Provide the (X, Y) coordinate of the cell's center where the given text is located.  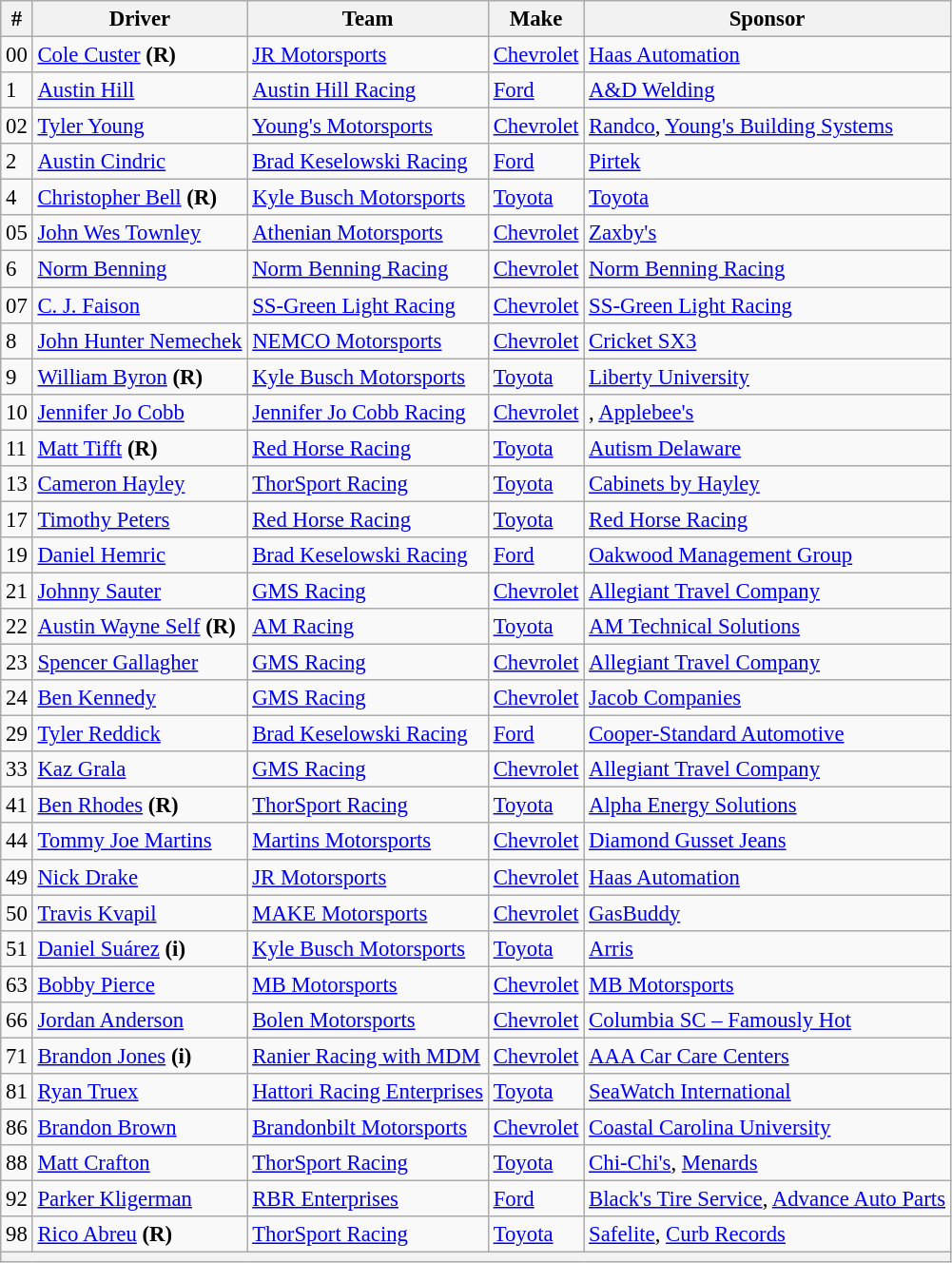
4 (17, 198)
Zaxby's (767, 233)
Ryan Truex (140, 1092)
Bolen Motorsports (368, 1020)
Travis Kvapil (140, 913)
Cricket SX3 (767, 340)
Make (535, 19)
Bobby Pierce (140, 984)
John Wes Townley (140, 233)
Austin Wayne Self (R) (140, 627)
07 (17, 305)
Johnny Sauter (140, 591)
Columbia SC – Famously Hot (767, 1020)
Liberty University (767, 377)
00 (17, 55)
51 (17, 948)
Oakwood Management Group (767, 555)
11 (17, 448)
SeaWatch International (767, 1092)
9 (17, 377)
Rico Abreu (R) (140, 1234)
41 (17, 806)
Coastal Carolina University (767, 1127)
, Applebee's (767, 412)
Tyler Reddick (140, 734)
Christopher Bell (R) (140, 198)
98 (17, 1234)
Austin Cindric (140, 162)
Kaz Grala (140, 769)
Cooper-Standard Automotive (767, 734)
Cabinets by Hayley (767, 484)
Autism Delaware (767, 448)
Ranier Racing with MDM (368, 1056)
Brandonbilt Motorsports (368, 1127)
2 (17, 162)
Safelite, Curb Records (767, 1234)
Ben Kennedy (140, 698)
Driver (140, 19)
21 (17, 591)
Randco, Young's Building Systems (767, 126)
Jennifer Jo Cobb Racing (368, 412)
Matt Crafton (140, 1163)
63 (17, 984)
Alpha Energy Solutions (767, 806)
24 (17, 698)
02 (17, 126)
6 (17, 269)
Brandon Jones (i) (140, 1056)
Brandon Brown (140, 1127)
AM Racing (368, 627)
AAA Car Care Centers (767, 1056)
Cameron Hayley (140, 484)
Young's Motorsports (368, 126)
92 (17, 1199)
Daniel Hemric (140, 555)
Tommy Joe Martins (140, 842)
Timothy Peters (140, 519)
RBR Enterprises (368, 1199)
Austin Hill (140, 90)
17 (17, 519)
86 (17, 1127)
1 (17, 90)
# (17, 19)
Chi-Chi's, Menards (767, 1163)
Spencer Gallagher (140, 663)
23 (17, 663)
C. J. Faison (140, 305)
Daniel Suárez (i) (140, 948)
Arris (767, 948)
Tyler Young (140, 126)
Matt Tifft (R) (140, 448)
Jacob Companies (767, 698)
33 (17, 769)
NEMCO Motorsports (368, 340)
88 (17, 1163)
71 (17, 1056)
10 (17, 412)
Austin Hill Racing (368, 90)
GasBuddy (767, 913)
50 (17, 913)
Cole Custer (R) (140, 55)
Team (368, 19)
Sponsor (767, 19)
AM Technical Solutions (767, 627)
Pirtek (767, 162)
49 (17, 877)
Martins Motorsports (368, 842)
19 (17, 555)
66 (17, 1020)
Hattori Racing Enterprises (368, 1092)
Jordan Anderson (140, 1020)
Nick Drake (140, 877)
Athenian Motorsports (368, 233)
William Byron (R) (140, 377)
13 (17, 484)
MAKE Motorsports (368, 913)
22 (17, 627)
Diamond Gusset Jeans (767, 842)
Norm Benning (140, 269)
John Hunter Nemechek (140, 340)
A&D Welding (767, 90)
Ben Rhodes (R) (140, 806)
Jennifer Jo Cobb (140, 412)
Black's Tire Service, Advance Auto Parts (767, 1199)
8 (17, 340)
44 (17, 842)
29 (17, 734)
05 (17, 233)
81 (17, 1092)
Parker Kligerman (140, 1199)
